Return [X, Y] of the center of cell containing provided text 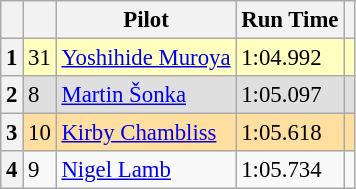
Martin Šonka [146, 95]
1:05.097 [290, 95]
31 [40, 58]
Pilot [146, 20]
4 [12, 170]
1:05.734 [290, 170]
Nigel Lamb [146, 170]
9 [40, 170]
Run Time [290, 20]
8 [40, 95]
3 [12, 133]
Kirby Chambliss [146, 133]
2 [12, 95]
Yoshihide Muroya [146, 58]
1 [12, 58]
10 [40, 133]
1:05.618 [290, 133]
1:04.992 [290, 58]
